Extract the (x, y) coordinate from the center of the cell holding the provided text.  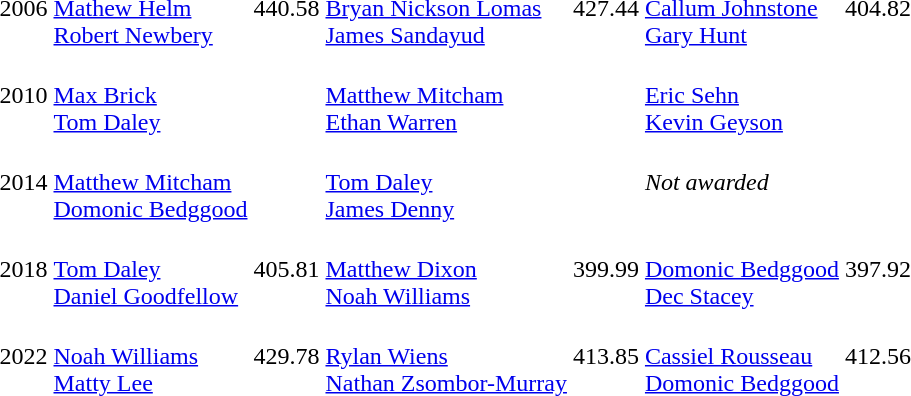
Max BrickTom Daley (150, 95)
399.99 (606, 269)
405.81 (286, 269)
Not awarded (742, 182)
Tom DaleyJames Denny (446, 182)
Domonic BedggoodDec Stacey (742, 269)
Eric SehnKevin Geyson (742, 95)
Tom DaleyDaniel Goodfellow (150, 269)
Matthew MitchamDomonic Bedggood (150, 182)
Matthew DixonNoah Williams (446, 269)
Matthew MitchamEthan Warren (446, 95)
